Extract the (x, y) coordinate from the center of the cell holding the provided text.  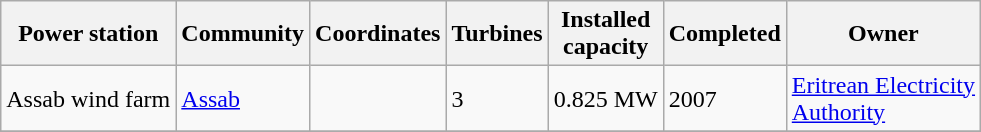
Completed (724, 34)
Installedcapacity (606, 34)
3 (497, 98)
Assab wind farm (88, 98)
Turbines (497, 34)
Coordinates (378, 34)
Owner (883, 34)
Power station (88, 34)
Community (243, 34)
Eritrean ElectricityAuthority (883, 98)
Assab (243, 98)
0.825 MW (606, 98)
2007 (724, 98)
